Search for the cell housing the specified text and yield its [x, y] center coordinate. 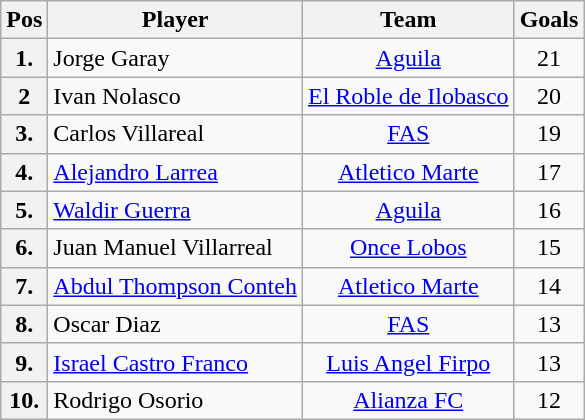
3. [24, 134]
6. [24, 248]
10. [24, 400]
Abdul Thompson Conteh [176, 286]
12 [549, 400]
Oscar Diaz [176, 324]
Goals [549, 20]
Jorge Garay [176, 58]
Waldir Guerra [176, 210]
4. [24, 172]
16 [549, 210]
2 [24, 96]
Once Lobos [408, 248]
Carlos Villareal [176, 134]
1. [24, 58]
5. [24, 210]
Rodrigo Osorio [176, 400]
20 [549, 96]
Team [408, 20]
Alejandro Larrea [176, 172]
21 [549, 58]
Alianza FC [408, 400]
15 [549, 248]
Player [176, 20]
Israel Castro Franco [176, 362]
17 [549, 172]
19 [549, 134]
Pos [24, 20]
Luis Angel Firpo [408, 362]
Ivan Nolasco [176, 96]
9. [24, 362]
14 [549, 286]
8. [24, 324]
Juan Manuel Villarreal [176, 248]
7. [24, 286]
El Roble de Ilobasco [408, 96]
